Capture the cell that displays the provided text and extract its (x, y) central coordinate. 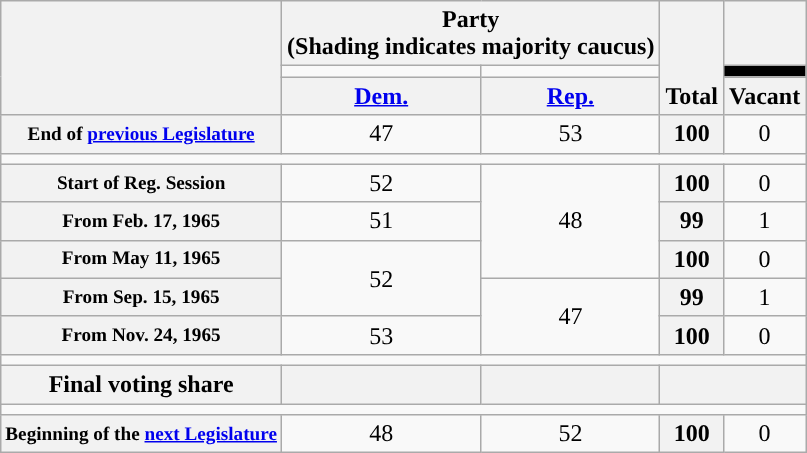
From Feb. 17, 1965 (142, 221)
End of previous Legislature (142, 134)
Total (692, 58)
Dem. (382, 96)
From Sep. 15, 1965 (142, 297)
Vacant (764, 96)
51 (382, 221)
Party (Shading indicates majority caucus) (471, 34)
Rep. (570, 96)
Final voting share (142, 384)
Beginning of the next Legislature (142, 434)
Start of Reg. Session (142, 183)
From Nov. 24, 1965 (142, 335)
From May 11, 1965 (142, 259)
